Scan for the cell matching the given text and deliver its (x, y) coordinate at center. 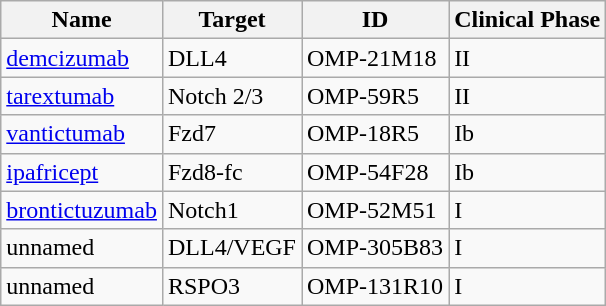
DLL4/VEGF (232, 248)
Fzd8-fc (232, 172)
Notch1 (232, 210)
OMP-131R10 (376, 286)
OMP-21M18 (376, 58)
ID (376, 20)
OMP-305B83 (376, 248)
Notch 2/3 (232, 96)
tarextumab (82, 96)
OMP-54F28 (376, 172)
Name (82, 20)
OMP-18R5 (376, 134)
demcizumab (82, 58)
Target (232, 20)
Fzd7 (232, 134)
ipafricept (82, 172)
vantictumab (82, 134)
brontictuzumab (82, 210)
OMP-52M51 (376, 210)
Clinical Phase (528, 20)
OMP-59R5 (376, 96)
RSPO3 (232, 286)
DLL4 (232, 58)
